Extract the (X, Y) coordinate from the center of the cell holding the provided text.  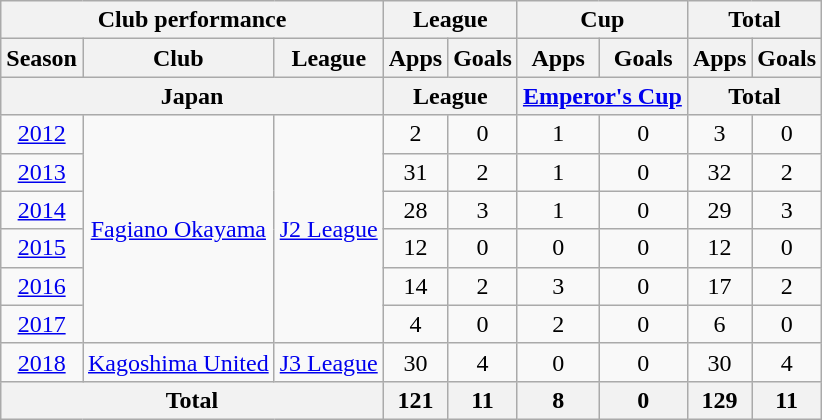
32 (719, 172)
2018 (42, 362)
8 (558, 400)
2012 (42, 134)
J3 League (328, 362)
28 (415, 210)
31 (415, 172)
Kagoshima United (178, 362)
Club performance (192, 20)
Fagiano Okayama (178, 229)
Emperor's Cup (602, 96)
Japan (192, 96)
2015 (42, 248)
Club (178, 58)
14 (415, 286)
Season (42, 58)
17 (719, 286)
2016 (42, 286)
29 (719, 210)
129 (719, 400)
2013 (42, 172)
Cup (602, 20)
J2 League (328, 229)
2017 (42, 324)
121 (415, 400)
6 (719, 324)
2014 (42, 210)
